Provide the (x, y) coordinate of the cell's center where the given text is located.  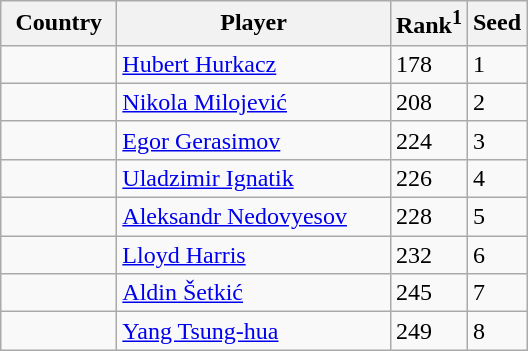
249 (428, 331)
5 (496, 217)
4 (496, 178)
7 (496, 293)
228 (428, 217)
Yang Tsung-hua (254, 331)
245 (428, 293)
2 (496, 102)
Hubert Hurkacz (254, 64)
Aleksandr Nedovyesov (254, 217)
Player (254, 24)
8 (496, 331)
178 (428, 64)
6 (496, 255)
3 (496, 140)
232 (428, 255)
Country (59, 24)
226 (428, 178)
Rank1 (428, 24)
224 (428, 140)
Aldin Šetkić (254, 293)
Lloyd Harris (254, 255)
Nikola Milojević (254, 102)
208 (428, 102)
Uladzimir Ignatik (254, 178)
1 (496, 64)
Egor Gerasimov (254, 140)
Seed (496, 24)
